Extract the [x, y] coordinate from the center of the cell holding the provided text.  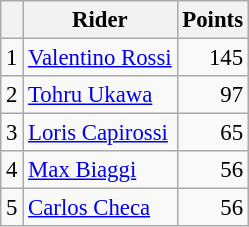
145 [212, 58]
Tohru Ukawa [100, 95]
5 [12, 208]
Carlos Checa [100, 208]
65 [212, 133]
3 [12, 133]
97 [212, 95]
Max Biaggi [100, 170]
1 [12, 58]
4 [12, 170]
Points [212, 20]
2 [12, 95]
Rider [100, 20]
Valentino Rossi [100, 58]
Loris Capirossi [100, 133]
